Capture the cell that displays the provided text and extract its (x, y) central coordinate. 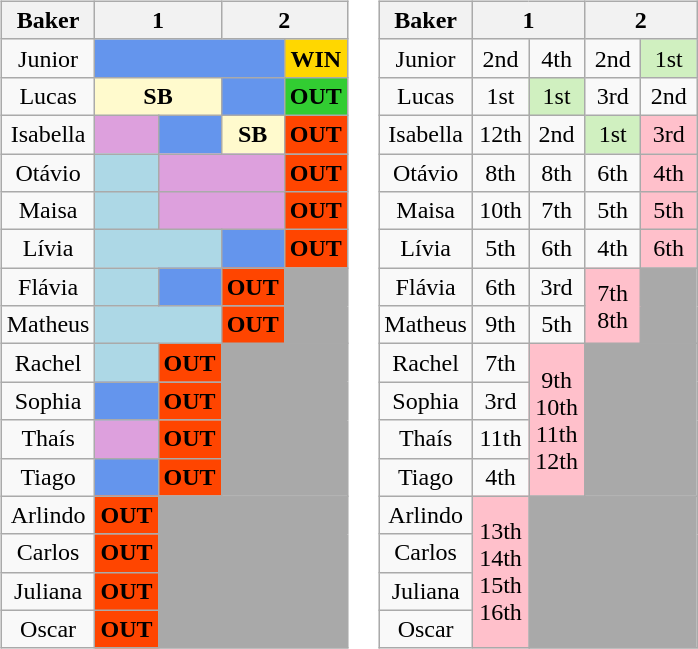
9th10th11th12th (557, 420)
7th8th (613, 306)
10th (500, 211)
11th (500, 439)
9th (500, 325)
12th (500, 134)
WIN (316, 58)
13th14th15th16th (500, 572)
